Return (x, y) of the center of cell containing provided text 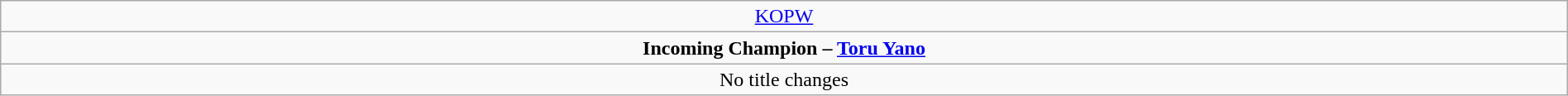
KOPW (784, 17)
Incoming Champion – Toru Yano (784, 48)
No title changes (784, 79)
